Find where the given text appears and provide that cell's center as (x, y) coordinate. 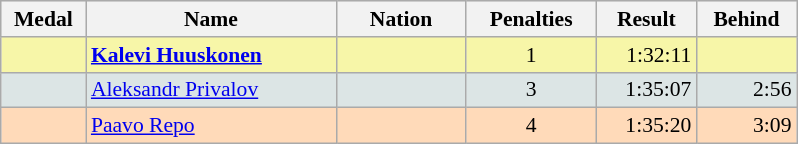
1 (531, 55)
4 (531, 126)
Aleksandr Privalov (211, 90)
1:32:11 (646, 55)
Penalties (531, 19)
Paavo Repo (211, 126)
1:35:07 (646, 90)
Kalevi Huuskonen (211, 55)
Nation (401, 19)
Behind (746, 19)
Medal (44, 19)
3 (531, 90)
Result (646, 19)
Name (211, 19)
1:35:20 (646, 126)
2:56 (746, 90)
3:09 (746, 126)
